Locate the cell with the specified text and output its (x, y) center coordinate. 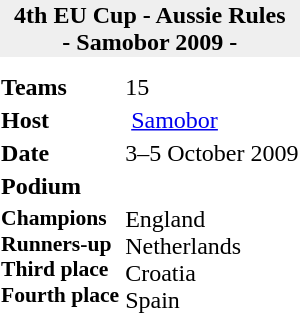
Podium (60, 186)
3–5 October 2009 (212, 153)
15 (212, 87)
Host (60, 120)
Date (60, 153)
4th EU Cup - Aussie Rules - Samobor 2009 - (150, 28)
Samobor (212, 120)
Teams (60, 87)
